Provide the [X, Y] coordinate of the cell's center where the given text is located.  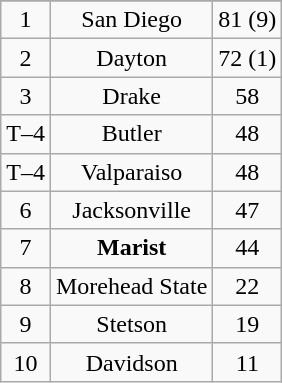
11 [248, 362]
Jacksonville [131, 210]
3 [26, 96]
Davidson [131, 362]
81 (9) [248, 20]
Drake [131, 96]
Morehead State [131, 286]
72 (1) [248, 58]
Dayton [131, 58]
Marist [131, 248]
10 [26, 362]
6 [26, 210]
7 [26, 248]
22 [248, 286]
47 [248, 210]
58 [248, 96]
2 [26, 58]
44 [248, 248]
San Diego [131, 20]
1 [26, 20]
19 [248, 324]
Stetson [131, 324]
8 [26, 286]
Butler [131, 134]
Valparaiso [131, 172]
9 [26, 324]
